Extract the [X, Y] coordinate from the center of the cell holding the provided text.  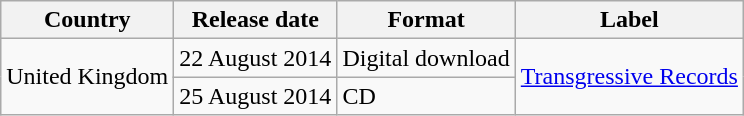
Release date [256, 20]
United Kingdom [88, 77]
Digital download [426, 58]
Format [426, 20]
CD [426, 96]
Transgressive Records [629, 77]
22 August 2014 [256, 58]
25 August 2014 [256, 96]
Label [629, 20]
Country [88, 20]
